Pinpoint the cell where the given text exists, returning its [X, Y] midpoint coordinate. 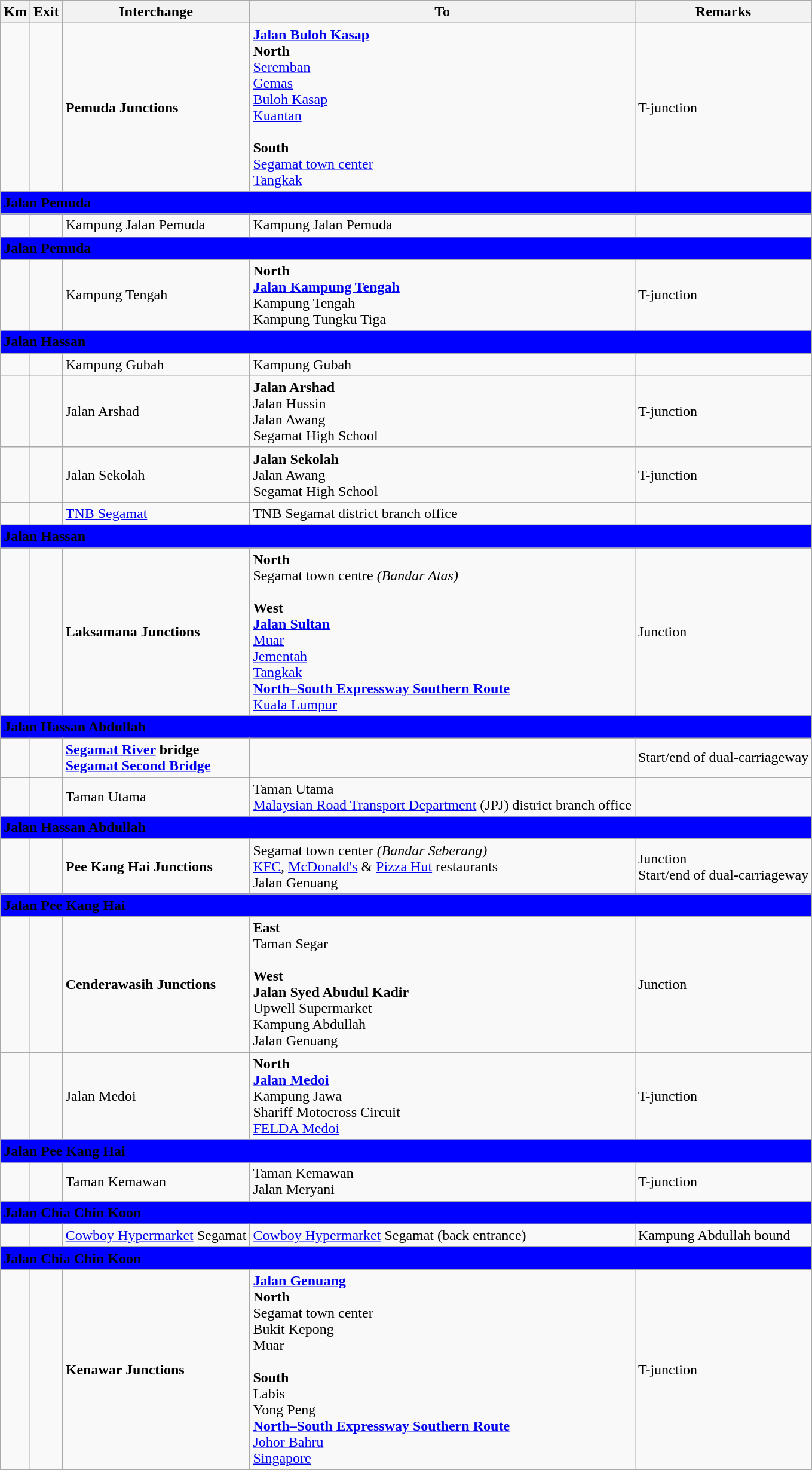
Segamat River bridgeSegamat Second Bridge [156, 758]
Jalan SekolahJalan AwangSegamat High School [442, 474]
NorthSegamat town centre (Bandar Atas)West Jalan Sultan Muar Jementah Tangkak North–South Expressway Southern RouteKuala Lumpur [442, 631]
Segamat town center (Bandar Seberang)KFC, McDonald's & Pizza Hut restaurants Jalan Genuang [442, 866]
JunctionStart/end of dual-carriageway [723, 866]
Jalan Arshad [156, 411]
Interchange [156, 12]
Jalan Buloh KasapNorth Seremban Gemas Buloh Kasap KuantanSouth Segamat town center Tangkak [442, 108]
EastTaman SegarWestJalan Syed Abudul KadirUpwell SupermarketKampung Abdullah Jalan Genuang [442, 985]
TNB Segamat district branch office [442, 513]
Cowboy Hypermarket Segamat [156, 1235]
North Jalan Kampung Tengah Kampung Tengah Kampung Tungku Tiga [442, 295]
Pemuda Junctions [156, 108]
Taman UtamaMalaysian Road Transport Department (JPJ) district branch office [442, 797]
Jalan ArshadJalan HussinJalan AwangSegamat High School [442, 411]
Kampung Tengah [156, 295]
Laksamana Junctions [156, 631]
Exit [46, 12]
Kampung Abdullah bound [723, 1235]
North Jalan Medoi Kampung Jawa Shariff Motocross Circuit FELDA Medoi [442, 1096]
Km [16, 12]
Taman Kemawan [156, 1182]
Kenawar Junctions [156, 1370]
TNB Segamat [156, 513]
Start/end of dual-carriageway [723, 758]
Jalan Medoi [156, 1096]
Remarks [723, 12]
Jalan GenuangNorth Segamat town center Bukit Kepong MuarSouth Labis Yong Peng North–South Expressway Southern RouteJohor BahruSingapore [442, 1370]
Taman KemawanJalan Meryani [442, 1182]
Cowboy Hypermarket Segamat (back entrance) [442, 1235]
Pee Kang Hai Junctions [156, 866]
Taman Utama [156, 797]
Cenderawasih Junctions [156, 985]
Jalan Sekolah [156, 474]
To [442, 12]
